Capture the cell that displays the provided text and extract its (x, y) central coordinate. 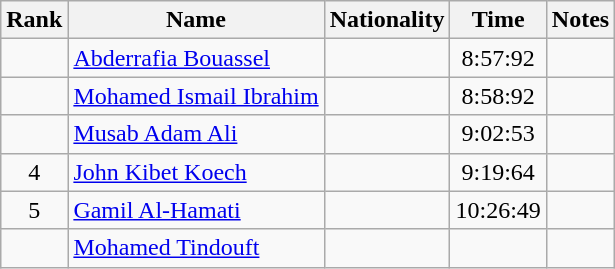
Nationality (387, 20)
8:58:92 (498, 96)
Mohamed Ismail Ibrahim (196, 96)
10:26:49 (498, 210)
Time (498, 20)
Musab Adam Ali (196, 134)
Rank (34, 20)
Gamil Al-Hamati (196, 210)
Name (196, 20)
9:02:53 (498, 134)
5 (34, 210)
4 (34, 172)
8:57:92 (498, 58)
John Kibet Koech (196, 172)
Mohamed Tindouft (196, 248)
Notes (580, 20)
Abderrafia Bouassel (196, 58)
9:19:64 (498, 172)
